Extract the [X, Y] coordinate from the center of the cell holding the provided text.  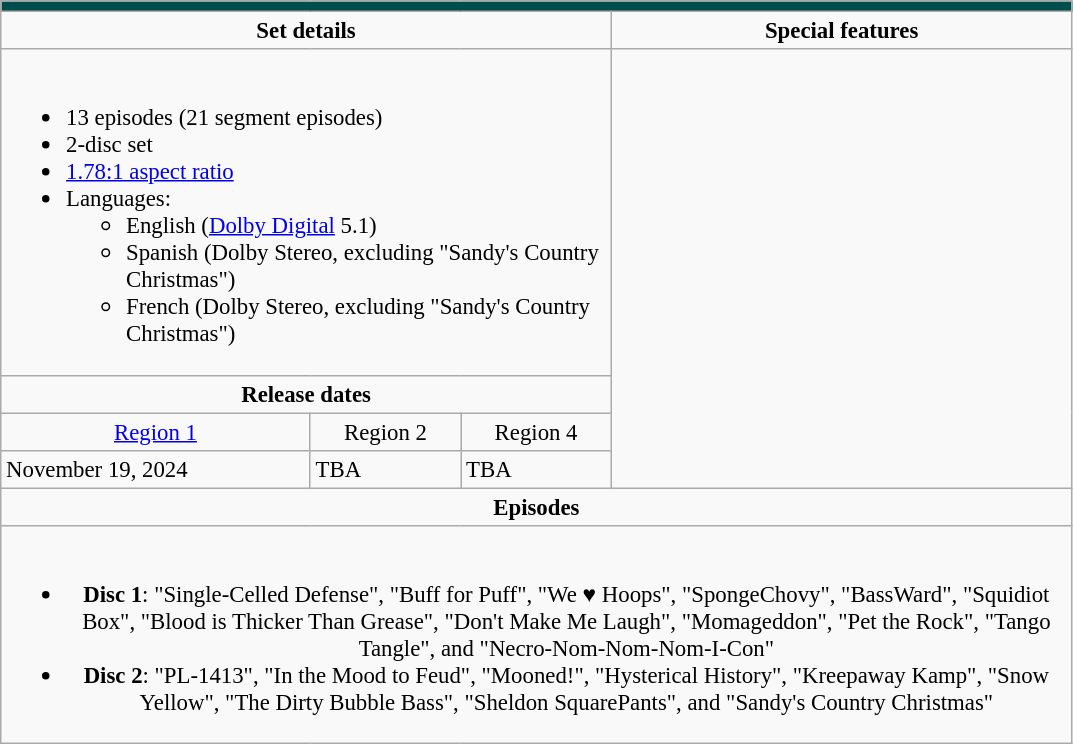
November 19, 2024 [156, 469]
Region 1 [156, 432]
Set details [306, 31]
Special features [842, 31]
Region 4 [536, 432]
Release dates [306, 394]
Region 2 [386, 432]
Episodes [536, 507]
